Return [x, y] of the center of cell containing provided text 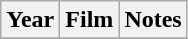
Notes [153, 20]
Year [30, 20]
Film [90, 20]
